Capture the cell that displays the provided text and extract its (x, y) central coordinate. 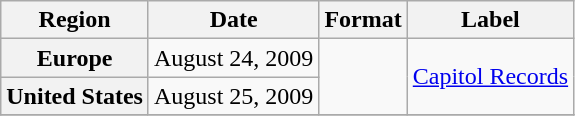
Capitol Records (490, 77)
Region (75, 20)
United States (75, 96)
Label (490, 20)
Europe (75, 58)
Date (233, 20)
August 24, 2009 (233, 58)
Format (363, 20)
August 25, 2009 (233, 96)
